Extract the (X, Y) coordinate from the center of the cell holding the provided text.  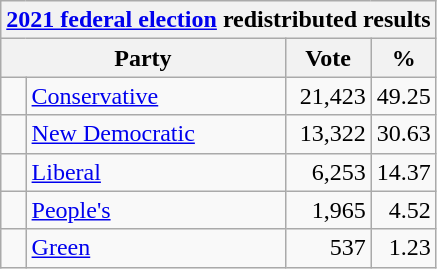
30.63 (404, 134)
49.25 (404, 96)
2021 federal election redistributed results (218, 20)
14.37 (404, 172)
Liberal (156, 172)
Conservative (156, 96)
New Democratic (156, 134)
1,965 (328, 210)
6,253 (328, 172)
4.52 (404, 210)
21,423 (328, 96)
% (404, 58)
1.23 (404, 248)
Green (156, 248)
537 (328, 248)
13,322 (328, 134)
Party (143, 58)
People's (156, 210)
Vote (328, 58)
